Return the (X, Y) coordinate for the center point of the cell that contains the specified text.  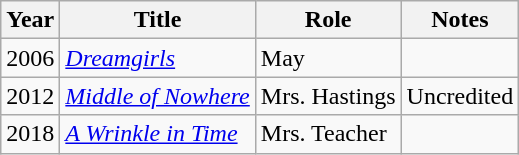
Title (158, 20)
Uncredited (460, 96)
2018 (30, 134)
Mrs. Hastings (328, 96)
Dreamgirls (158, 58)
Middle of Nowhere (158, 96)
2012 (30, 96)
Year (30, 20)
Notes (460, 20)
May (328, 58)
2006 (30, 58)
Mrs. Teacher (328, 134)
A Wrinkle in Time (158, 134)
Role (328, 20)
